Return the (x, y) coordinate for the center point of the cell that contains the specified text.  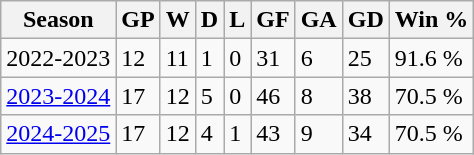
31 (273, 58)
2022-2023 (58, 58)
38 (366, 96)
46 (273, 96)
GD (366, 20)
5 (209, 96)
25 (366, 58)
43 (273, 134)
GA (318, 20)
9 (318, 134)
4 (209, 134)
GF (273, 20)
Win % (432, 20)
91.6 % (432, 58)
8 (318, 96)
34 (366, 134)
L (238, 20)
2024-2025 (58, 134)
11 (178, 58)
Season (58, 20)
D (209, 20)
W (178, 20)
2023-2024 (58, 96)
6 (318, 58)
GP (138, 20)
